Identify which cell holds the provided text, then report its (x, y) central coordinate. 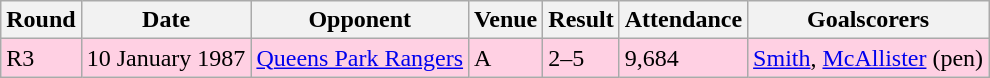
Round (41, 20)
10 January 1987 (166, 58)
R3 (41, 58)
Queens Park Rangers (360, 58)
2–5 (581, 58)
Smith, McAllister (pen) (868, 58)
Opponent (360, 20)
Venue (506, 20)
Goalscorers (868, 20)
Date (166, 20)
A (506, 58)
Result (581, 20)
9,684 (683, 58)
Attendance (683, 20)
